Return the [X, Y] coordinate for the center point of the cell that contains the specified text.  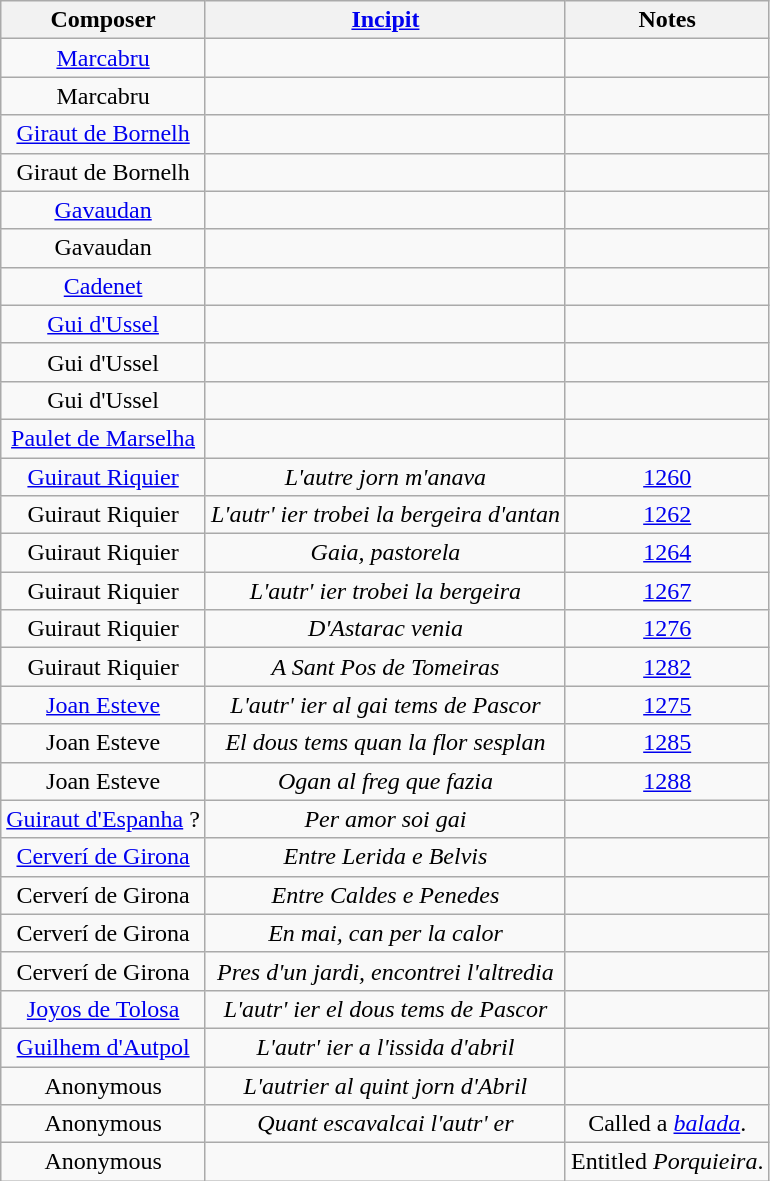
Incipit [385, 20]
El dous tems quan la flor sesplan [385, 743]
Guiraut d'Espanha ? [104, 819]
D'Astarac venia [385, 629]
1262 [666, 515]
Entre Caldes e Penedes [385, 895]
Quant escavalcai l'autr' er [385, 1124]
1282 [666, 667]
L'autr' ier trobei la bergeira d'antan [385, 515]
L'autr' ier a l'issida d'abril [385, 1047]
L'autre jorn m'anava [385, 477]
Per amor soi gai [385, 819]
1276 [666, 629]
1285 [666, 743]
Gaia, pastorela [385, 553]
Entitled Porquieira. [666, 1162]
Ogan al freg que fazia [385, 781]
L'autr' ier al gai tems de Pascor [385, 705]
L'autrier al quint jorn d'Abril [385, 1085]
Pres d'un jardi, encontrei l'altredia [385, 971]
Notes [666, 20]
Entre Lerida e Belvis [385, 857]
1264 [666, 553]
1267 [666, 591]
Guilhem d'Autpol [104, 1047]
L'autr' ier el dous tems de Pascor [385, 1009]
Composer [104, 20]
1260 [666, 477]
A Sant Pos de Tomeiras [385, 667]
Cadenet [104, 286]
En mai, can per la calor [385, 933]
Called a balada. [666, 1124]
1275 [666, 705]
Joyos de Tolosa [104, 1009]
Paulet de Marselha [104, 438]
1288 [666, 781]
L'autr' ier trobei la bergeira [385, 591]
